Identify which cell holds the provided text, then report its [X, Y] central coordinate. 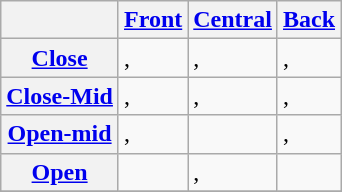
Back [308, 20]
Open-mid [60, 134]
Central [233, 20]
Front [152, 20]
Open [60, 172]
Close-Mid [60, 96]
Close [60, 58]
